Extract the (x, y) coordinate from the center of the cell holding the provided text.  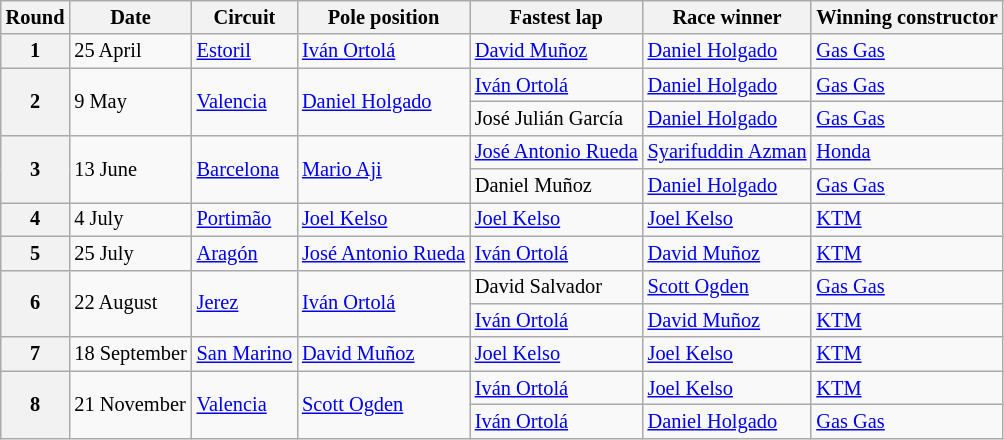
6 (36, 304)
Circuit (244, 17)
Estoril (244, 51)
Barcelona (244, 168)
Winning constructor (906, 17)
21 November (130, 404)
22 August (130, 304)
25 July (130, 253)
José Julián García (556, 118)
Round (36, 17)
3 (36, 168)
Daniel Muñoz (556, 186)
San Marino (244, 354)
David Salvador (556, 287)
Pole position (384, 17)
9 May (130, 102)
Syarifuddin Azman (728, 152)
1 (36, 51)
Mario Aji (384, 168)
7 (36, 354)
5 (36, 253)
Aragón (244, 253)
4 (36, 219)
18 September (130, 354)
8 (36, 404)
13 June (130, 168)
2 (36, 102)
Fastest lap (556, 17)
Date (130, 17)
Jerez (244, 304)
Portimão (244, 219)
Honda (906, 152)
Race winner (728, 17)
4 July (130, 219)
25 April (130, 51)
